Capture the cell that displays the provided text and extract its (X, Y) central coordinate. 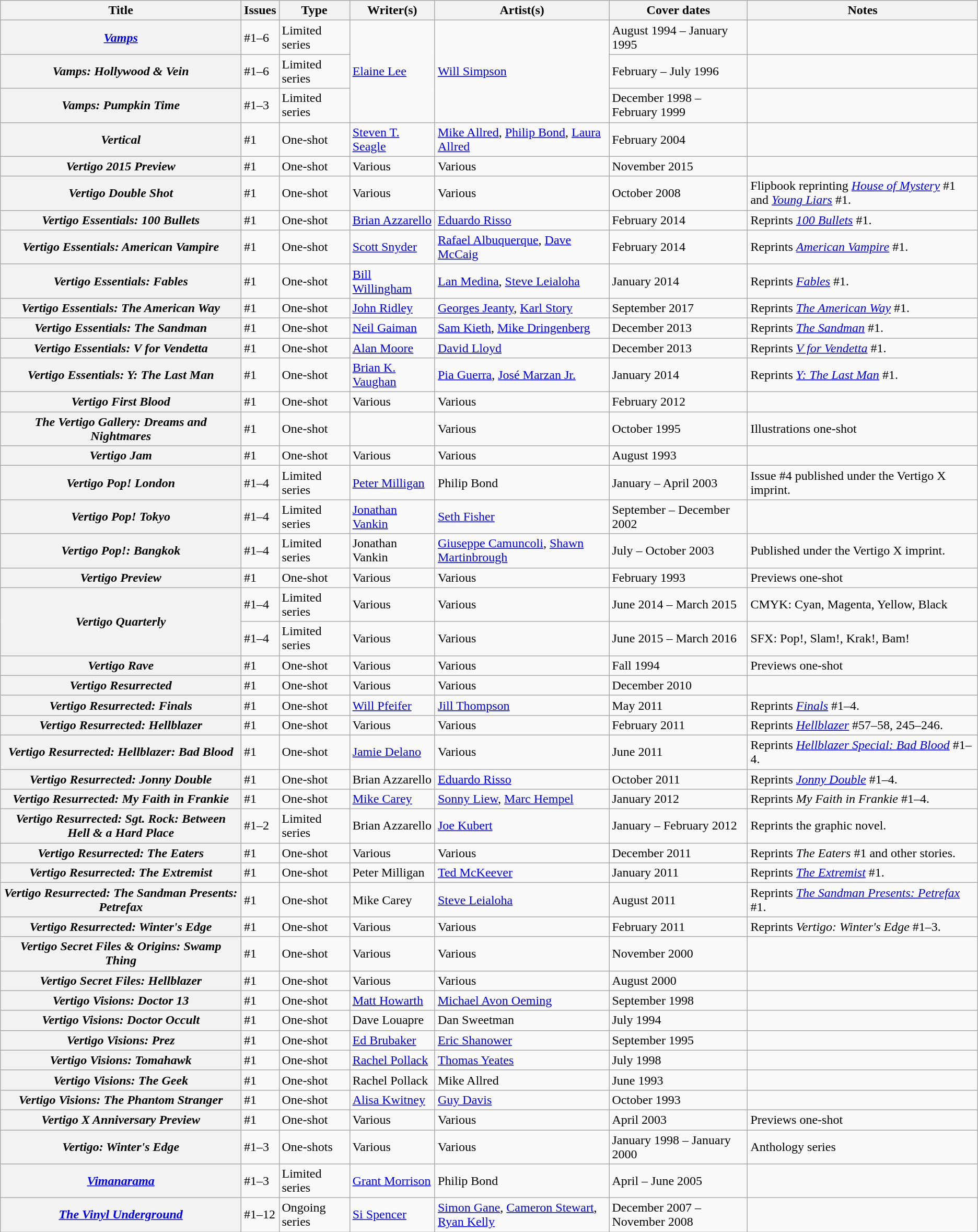
Vamps: Pumpkin Time (121, 106)
Elaine Lee (392, 71)
Joe Kubert (521, 826)
October 2011 (678, 779)
June 2015 – March 2016 (678, 639)
October 2008 (678, 193)
December 1998 – February 1999 (678, 106)
January 2012 (678, 799)
Reprints the graphic novel. (863, 826)
January – February 2012 (678, 826)
Si Spencer (392, 1215)
Brian K. Vaughan (392, 375)
Mike Allred (521, 1080)
Vertigo Pop!: Bangkok (121, 551)
April 2003 (678, 1120)
Vertigo Visions: Tomahawk (121, 1060)
Writer(s) (392, 10)
Reprints V for Vendetta #1. (863, 348)
Dave Louapre (392, 1020)
Sam Kieth, Mike Dringenberg (521, 328)
Vertigo Essentials: Y: The Last Man (121, 375)
Vertigo Resurrected (121, 685)
Artist(s) (521, 10)
The Vinyl Underground (121, 1215)
Eric Shanower (521, 1040)
John Ridley (392, 308)
Vertigo Secret Files & Origins: Swamp Thing (121, 953)
Vertigo X Anniversary Preview (121, 1120)
September 1995 (678, 1040)
Scott Snyder (392, 247)
Vertigo Resurrected: Jonny Double (121, 779)
Illustrations one-shot (863, 429)
Steven T. Seagle (392, 139)
Dan Sweetman (521, 1020)
Vertigo Essentials: The American Way (121, 308)
June 2014 – March 2015 (678, 604)
Will Simpson (521, 71)
August 1993 (678, 456)
Rafael Albuquerque, Dave McCaig (521, 247)
Vamps (121, 38)
Reprints The Sandman Presents: Petrefax #1. (863, 900)
Simon Gane, Cameron Stewart, Ryan Kelly (521, 1215)
Reprints My Faith in Frankie #1–4. (863, 799)
Bill Willingham (392, 281)
Reprints Jonny Double #1–4. (863, 779)
December 2007 – November 2008 (678, 1215)
Thomas Yeates (521, 1060)
Issue #4 published under the Vertigo X imprint. (863, 483)
April – June 2005 (678, 1181)
Cover dates (678, 10)
July 1994 (678, 1020)
Vertigo Resurrected: Hellblazer: Bad Blood (121, 752)
Flipbook reprinting House of Mystery #1 and Young Liars #1. (863, 193)
Issues (260, 10)
October 1995 (678, 429)
Title (121, 10)
January 1998 – January 2000 (678, 1147)
One-shots (315, 1147)
Giuseppe Camuncoli, Shawn Martinbrough (521, 551)
February – July 1996 (678, 71)
Guy Davis (521, 1100)
Reprints The American Way #1. (863, 308)
Reprints 100 Bullets #1. (863, 220)
Vertigo Double Shot (121, 193)
Vertigo Pop! London (121, 483)
October 1993 (678, 1100)
Michael Avon Oeming (521, 1000)
Type (315, 10)
Vamps: Hollywood & Vein (121, 71)
Pia Guerra, José Marzan Jr. (521, 375)
Vertigo Pop! Tokyo (121, 516)
May 2011 (678, 705)
Ed Brubaker (392, 1040)
June 1993 (678, 1080)
December 2010 (678, 685)
Reprints Y: The Last Man #1. (863, 375)
Vertigo Resurrected: Sgt. Rock: Between Hell & a Hard Place (121, 826)
Vertigo Visions: Doctor Occult (121, 1020)
June 2011 (678, 752)
#1–12 (260, 1215)
Vertigo Essentials: Fables (121, 281)
Grant Morrison (392, 1181)
January 2011 (678, 873)
Vertigo Resurrected: The Sandman Presents: Petrefax (121, 900)
Vertigo First Blood (121, 402)
Reprints Finals #1–4. (863, 705)
Published under the Vertigo X imprint. (863, 551)
Vertigo Visions: The Phantom Stranger (121, 1100)
Lan Medina, Steve Leialoha (521, 281)
Anthology series (863, 1147)
Jamie Delano (392, 752)
November 2000 (678, 953)
Mike Allred, Philip Bond, Laura Allred (521, 139)
February 1993 (678, 578)
December 2011 (678, 853)
Jill Thompson (521, 705)
Alan Moore (392, 348)
Vertigo Essentials: V for Vendetta (121, 348)
Vertigo Preview (121, 578)
Vertigo Jam (121, 456)
SFX: Pop!, Slam!, Krak!, Bam! (863, 639)
Vertical (121, 139)
August 2000 (678, 981)
David Lloyd (521, 348)
Neil Gaiman (392, 328)
Seth Fisher (521, 516)
Vertigo Resurrected: Finals (121, 705)
November 2015 (678, 166)
Sonny Liew, Marc Hempel (521, 799)
Vertigo Visions: The Geek (121, 1080)
#1–2 (260, 826)
September 2017 (678, 308)
Alisa Kwitney (392, 1100)
Vertigo Secret Files: Hellblazer (121, 981)
Notes (863, 10)
Reprints Vertigo: Winter's Edge #1–3. (863, 927)
Vertigo Resurrected: The Extremist (121, 873)
January – April 2003 (678, 483)
Vertigo Rave (121, 665)
CMYK: Cyan, Magenta, Yellow, Black (863, 604)
Reprints American Vampire #1. (863, 247)
The Vertigo Gallery: Dreams and Nightmares (121, 429)
Ongoing series (315, 1215)
Matt Howarth (392, 1000)
September – December 2002 (678, 516)
February 2012 (678, 402)
Vertigo Resurrected: The Eaters (121, 853)
Vertigo Essentials: 100 Bullets (121, 220)
Will Pfeifer (392, 705)
February 2004 (678, 139)
Vimanarama (121, 1181)
August 2011 (678, 900)
September 1998 (678, 1000)
Reprints The Extremist #1. (863, 873)
July 1998 (678, 1060)
Reprints Hellblazer #57–58, 245–246. (863, 725)
Fall 1994 (678, 665)
Vertigo Resurrected: My Faith in Frankie (121, 799)
Vertigo Quarterly (121, 621)
Reprints Hellblazer Special: Bad Blood #1–4. (863, 752)
Vertigo Essentials: The Sandman (121, 328)
Reprints Fables #1. (863, 281)
Vertigo Visions: Prez (121, 1040)
Vertigo Resurrected: Winter's Edge (121, 927)
Steve Leialoha (521, 900)
Georges Jeanty, Karl Story (521, 308)
August 1994 – January 1995 (678, 38)
Reprints The Eaters #1 and other stories. (863, 853)
Vertigo Resurrected: Hellblazer (121, 725)
Vertigo Visions: Doctor 13 (121, 1000)
Vertigo 2015 Preview (121, 166)
Ted McKeever (521, 873)
Vertigo Essentials: American Vampire (121, 247)
Vertigo: Winter's Edge (121, 1147)
July – October 2003 (678, 551)
Reprints The Sandman #1. (863, 328)
